Determine the (x, y) coordinate at the center of the cell enclosing the given text.  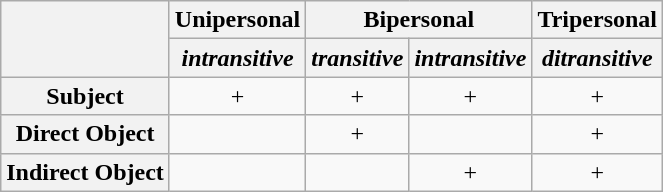
Indirect Object (86, 172)
Direct Object (86, 134)
Subject (86, 96)
Bipersonal (419, 20)
ditransitive (598, 58)
transitive (358, 58)
Tripersonal (598, 20)
Unipersonal (237, 20)
